Pinpoint the cell where the given text exists, returning its (X, Y) midpoint coordinate. 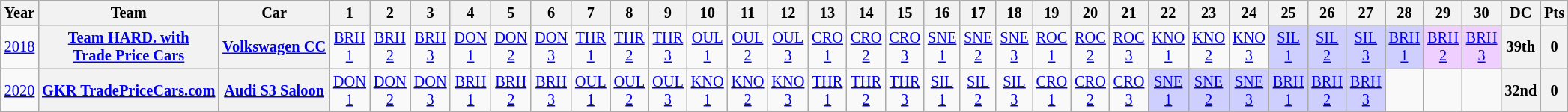
16 (942, 13)
2020 (19, 90)
3 (431, 13)
13 (827, 13)
Year (19, 13)
24 (1249, 13)
15 (905, 13)
17 (978, 13)
ROC2 (1090, 47)
Volkswagen CC (274, 47)
18 (1014, 13)
29 (1443, 13)
5 (511, 13)
Team (129, 13)
22 (1168, 13)
ROC3 (1129, 47)
20 (1090, 13)
ROC1 (1052, 47)
4 (470, 13)
30 (1482, 13)
11 (748, 13)
Team HARD. withTrade Price Cars (129, 47)
2 (390, 13)
23 (1209, 13)
19 (1052, 13)
6 (551, 13)
DC (1520, 13)
10 (708, 13)
32nd (1520, 90)
2018 (19, 47)
1 (350, 13)
28 (1405, 13)
12 (788, 13)
Car (274, 13)
25 (1289, 13)
39th (1520, 47)
14 (866, 13)
26 (1327, 13)
9 (668, 13)
21 (1129, 13)
Pts (1555, 13)
GKR TradePriceCars.com (129, 90)
Audi S3 Saloon (274, 90)
27 (1366, 13)
7 (591, 13)
8 (630, 13)
